Return the [X, Y] coordinate for the center point of the cell that contains the specified text.  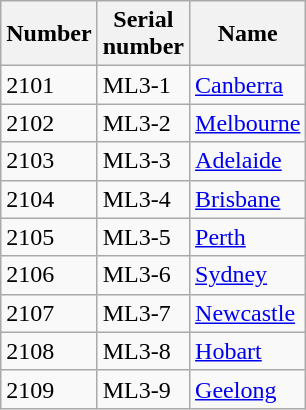
Serialnumber [143, 34]
2104 [49, 199]
ML3-7 [143, 313]
ML3-9 [143, 389]
ML3-8 [143, 351]
Perth [248, 237]
2108 [49, 351]
Sydney [248, 275]
Geelong [248, 389]
ML3-1 [143, 85]
Hobart [248, 351]
Brisbane [248, 199]
Newcastle [248, 313]
ML3-6 [143, 275]
Name [248, 34]
2102 [49, 123]
Canberra [248, 85]
2101 [49, 85]
ML3-4 [143, 199]
2109 [49, 389]
ML3-3 [143, 161]
Melbourne [248, 123]
2103 [49, 161]
2107 [49, 313]
ML3-2 [143, 123]
Number [49, 34]
2106 [49, 275]
ML3-5 [143, 237]
Adelaide [248, 161]
2105 [49, 237]
